Identify which cell holds the provided text, then report its (X, Y) central coordinate. 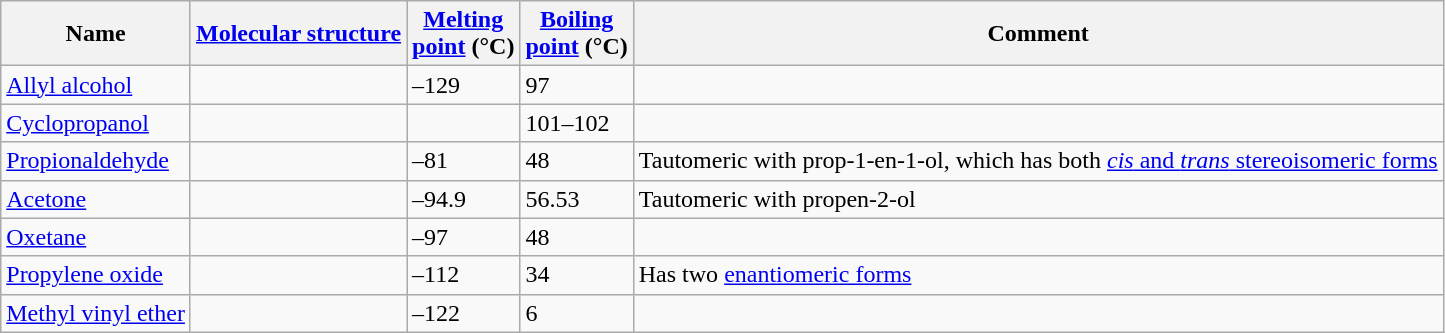
Comment (1038, 34)
Oxetane (96, 237)
–112 (464, 275)
56.53 (576, 199)
–81 (464, 161)
Acetone (96, 199)
Allyl alcohol (96, 85)
Propylene oxide (96, 275)
97 (576, 85)
Name (96, 34)
Molecular structure (298, 34)
Propionaldehyde (96, 161)
–129 (464, 85)
Methyl vinyl ether (96, 313)
Cyclopropanol (96, 123)
–122 (464, 313)
Has two enantiomeric forms (1038, 275)
Boilingpoint (°C) (576, 34)
34 (576, 275)
Tautomeric with propen-2-ol (1038, 199)
–97 (464, 237)
6 (576, 313)
–94.9 (464, 199)
Meltingpoint (°C) (464, 34)
101–102 (576, 123)
Tautomeric with prop-1-en-1-ol, which has both cis and trans stereoisomeric forms (1038, 161)
